Identify which cell holds the provided text, then report its [x, y] central coordinate. 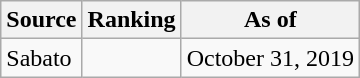
Sabato [42, 58]
Ranking [132, 20]
Source [42, 20]
As of [270, 20]
October 31, 2019 [270, 58]
